From the cell containing the given text, extract its center point as [x, y] coordinate. 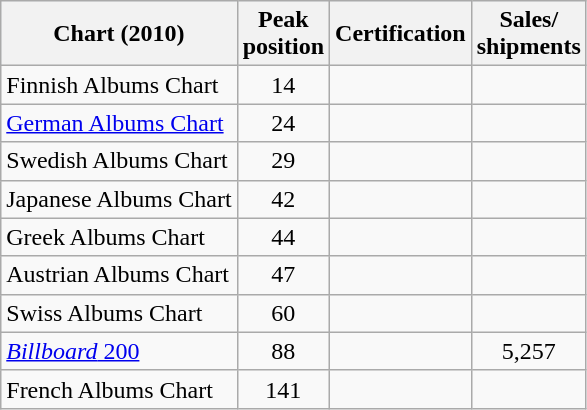
42 [283, 199]
Greek Albums Chart [119, 237]
Chart (2010) [119, 34]
141 [283, 389]
14 [283, 85]
Peakposition [283, 34]
Swedish Albums Chart [119, 161]
Swiss Albums Chart [119, 313]
German Albums Chart [119, 123]
Austrian Albums Chart [119, 275]
29 [283, 161]
5,257 [528, 351]
French Albums Chart [119, 389]
Certification [401, 34]
60 [283, 313]
Billboard 200 [119, 351]
24 [283, 123]
Sales/shipments [528, 34]
Japanese Albums Chart [119, 199]
88 [283, 351]
47 [283, 275]
Finnish Albums Chart [119, 85]
44 [283, 237]
